Capture the cell that displays the provided text and extract its (X, Y) central coordinate. 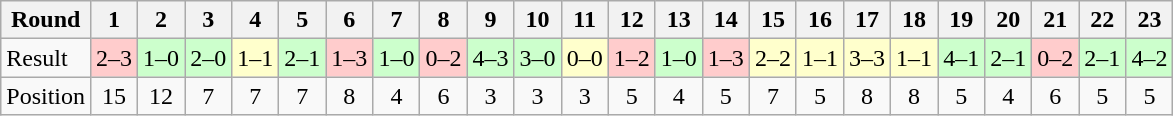
22 (1102, 20)
14 (726, 20)
9 (490, 20)
19 (962, 20)
3–0 (538, 58)
0–0 (584, 58)
2–3 (114, 58)
16 (820, 20)
Position (46, 96)
23 (1150, 20)
Round (46, 20)
2 (162, 20)
21 (1056, 20)
Result (46, 58)
4–2 (1150, 58)
18 (914, 20)
1–2 (632, 58)
4–3 (490, 58)
11 (584, 20)
1 (114, 20)
2–2 (772, 58)
17 (868, 20)
13 (678, 20)
3–3 (868, 58)
2–0 (208, 58)
20 (1008, 20)
4–1 (962, 58)
10 (538, 20)
